Return [x, y] of the center of cell containing provided text 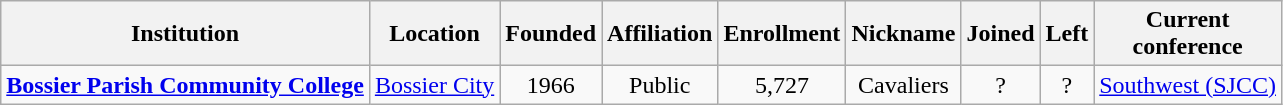
Bossier Parish Community College [186, 85]
Cavaliers [904, 85]
Institution [186, 34]
Left [1067, 34]
5,727 [782, 85]
Founded [551, 34]
Southwest (SJCC) [1188, 85]
Enrollment [782, 34]
Bossier City [434, 85]
Location [434, 34]
Currentconference [1188, 34]
Affiliation [660, 34]
Public [660, 85]
Nickname [904, 34]
1966 [551, 85]
Joined [1000, 34]
